From the cell containing the given text, extract its center point as (x, y) coordinate. 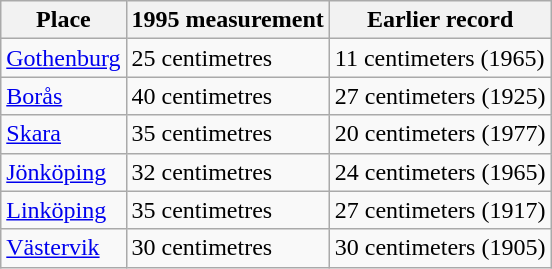
20 centimeters (1977) (440, 134)
Västervik (64, 248)
27 centimeters (1925) (440, 96)
Jönköping (64, 172)
11 centimeters (1965) (440, 58)
Skara (64, 134)
Borås (64, 96)
25 centimetres (228, 58)
32 centimetres (228, 172)
Gothenburg (64, 58)
Linköping (64, 210)
30 centimeters (1905) (440, 248)
30 centimetres (228, 248)
24 centimeters (1965) (440, 172)
27 centimeters (1917) (440, 210)
1995 measurement (228, 20)
40 centimetres (228, 96)
Earlier record (440, 20)
Place (64, 20)
